Pinpoint the cell where the given text exists, returning its (X, Y) midpoint coordinate. 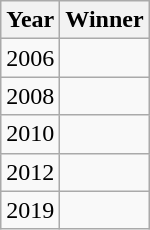
Year (30, 20)
2019 (30, 210)
Winner (104, 20)
2008 (30, 96)
2006 (30, 58)
2012 (30, 172)
2010 (30, 134)
